Extract the (x, y) coordinate from the center of the cell holding the provided text.  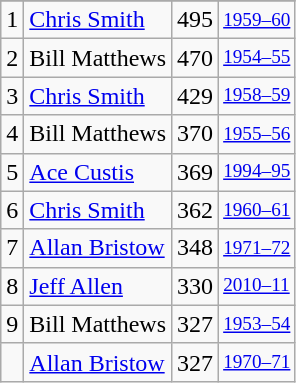
5 (12, 172)
1953–54 (257, 324)
369 (196, 172)
1955–56 (257, 134)
4 (12, 134)
362 (196, 210)
1960–61 (257, 210)
9 (12, 324)
1970–71 (257, 362)
Ace Custis (98, 172)
1971–72 (257, 248)
495 (196, 20)
330 (196, 286)
1 (12, 20)
429 (196, 96)
370 (196, 134)
1954–55 (257, 58)
7 (12, 248)
8 (12, 286)
2 (12, 58)
Jeff Allen (98, 286)
470 (196, 58)
1959–60 (257, 20)
1994–95 (257, 172)
348 (196, 248)
1958–59 (257, 96)
3 (12, 96)
6 (12, 210)
2010–11 (257, 286)
